Capture the cell that displays the provided text and extract its [x, y] central coordinate. 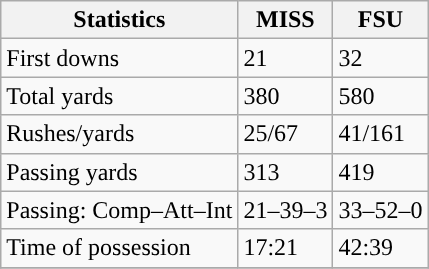
25/67 [286, 134]
17:21 [286, 248]
419 [380, 172]
Passing: Comp–Att–Int [120, 210]
MISS [286, 20]
33–52–0 [380, 210]
42:39 [380, 248]
41/161 [380, 134]
Total yards [120, 96]
Passing yards [120, 172]
380 [286, 96]
First downs [120, 58]
21–39–3 [286, 210]
Rushes/yards [120, 134]
32 [380, 58]
FSU [380, 20]
Statistics [120, 20]
21 [286, 58]
313 [286, 172]
580 [380, 96]
Time of possession [120, 248]
